For the text-containing cell, return its midpoint in [x, y] coordinate format. 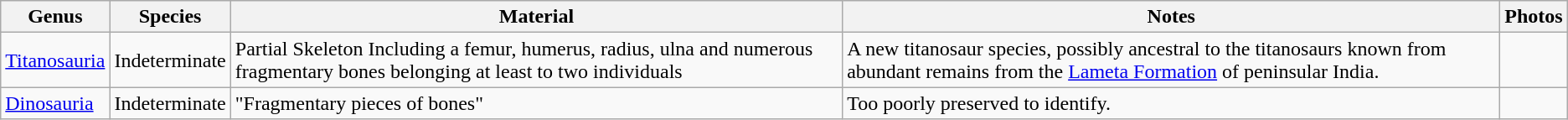
Photos [1534, 17]
Species [170, 17]
Genus [55, 17]
Dinosauria [55, 103]
Material [536, 17]
Titanosauria [55, 60]
Partial Skeleton Including a femur, humerus, radius, ulna and numerous fragmentary bones belonging at least to two individuals [536, 60]
Too poorly preserved to identify. [1171, 103]
Notes [1171, 17]
A new titanosaur species, possibly ancestral to the titanosaurs known from abundant remains from the Lameta Formation of peninsular India. [1171, 60]
"Fragmentary pieces of bones" [536, 103]
